Pinpoint the cell where the given text exists, returning its (X, Y) midpoint coordinate. 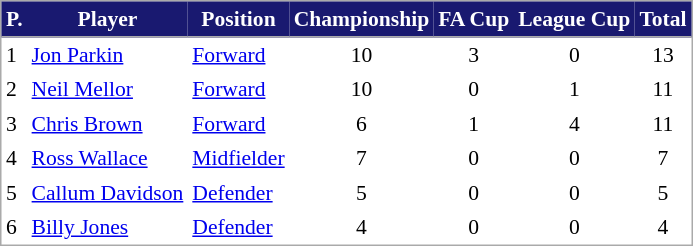
Neil Mellor (108, 89)
Position (238, 20)
Jon Parkin (108, 55)
Chris Brown (108, 123)
Billy Jones (108, 227)
P. (15, 20)
2 (15, 89)
Player (108, 20)
Callum Davidson (108, 193)
Total (663, 20)
13 (663, 55)
Midfielder (238, 158)
FA Cup (474, 20)
League Cup (574, 20)
Ross Wallace (108, 158)
Championship (362, 20)
